From the cell containing the given text, extract its center point as [X, Y] coordinate. 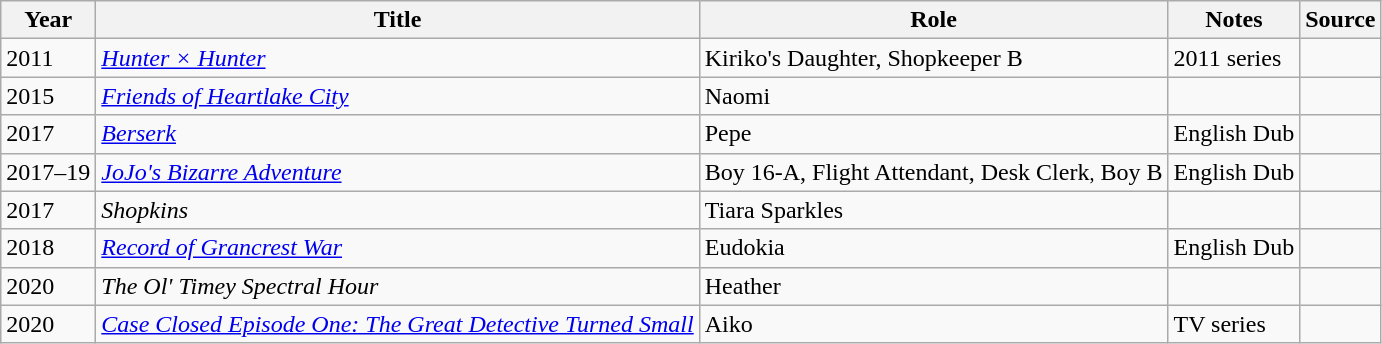
Title [398, 20]
Berserk [398, 134]
Shopkins [398, 210]
Boy 16-A, Flight Attendant, Desk Clerk, Boy B [934, 172]
JoJo's Bizarre Adventure [398, 172]
Record of Grancrest War [398, 248]
Year [48, 20]
2017–19 [48, 172]
Hunter × Hunter [398, 58]
Naomi [934, 96]
TV series [1234, 324]
Role [934, 20]
Tiara Sparkles [934, 210]
Aiko [934, 324]
Pepe [934, 134]
Friends of Heartlake City [398, 96]
2018 [48, 248]
Notes [1234, 20]
Case Closed Episode One: The Great Detective Turned Small [398, 324]
Heather [934, 286]
2011 [48, 58]
2011 series [1234, 58]
Eudokia [934, 248]
2015 [48, 96]
Kiriko's Daughter, Shopkeeper B [934, 58]
The Ol' Timey Spectral Hour [398, 286]
Source [1340, 20]
